Determine the (x, y) coordinate at the center of the cell enclosing the given text.  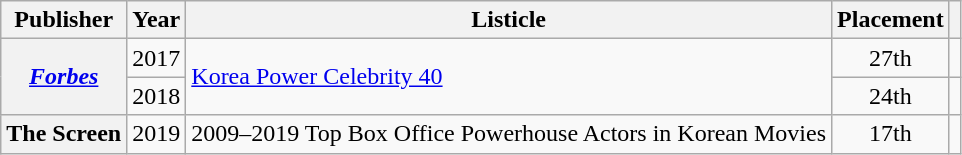
Placement (891, 20)
The Screen (64, 134)
17th (891, 134)
2018 (156, 96)
27th (891, 58)
24th (891, 96)
Forbes (64, 77)
Korea Power Celebrity 40 (509, 77)
2019 (156, 134)
Listicle (509, 20)
2009–2019 Top Box Office Powerhouse Actors in Korean Movies (509, 134)
Year (156, 20)
Publisher (64, 20)
2017 (156, 58)
